Extract the (x, y) coordinate from the center of the cell holding the provided text.  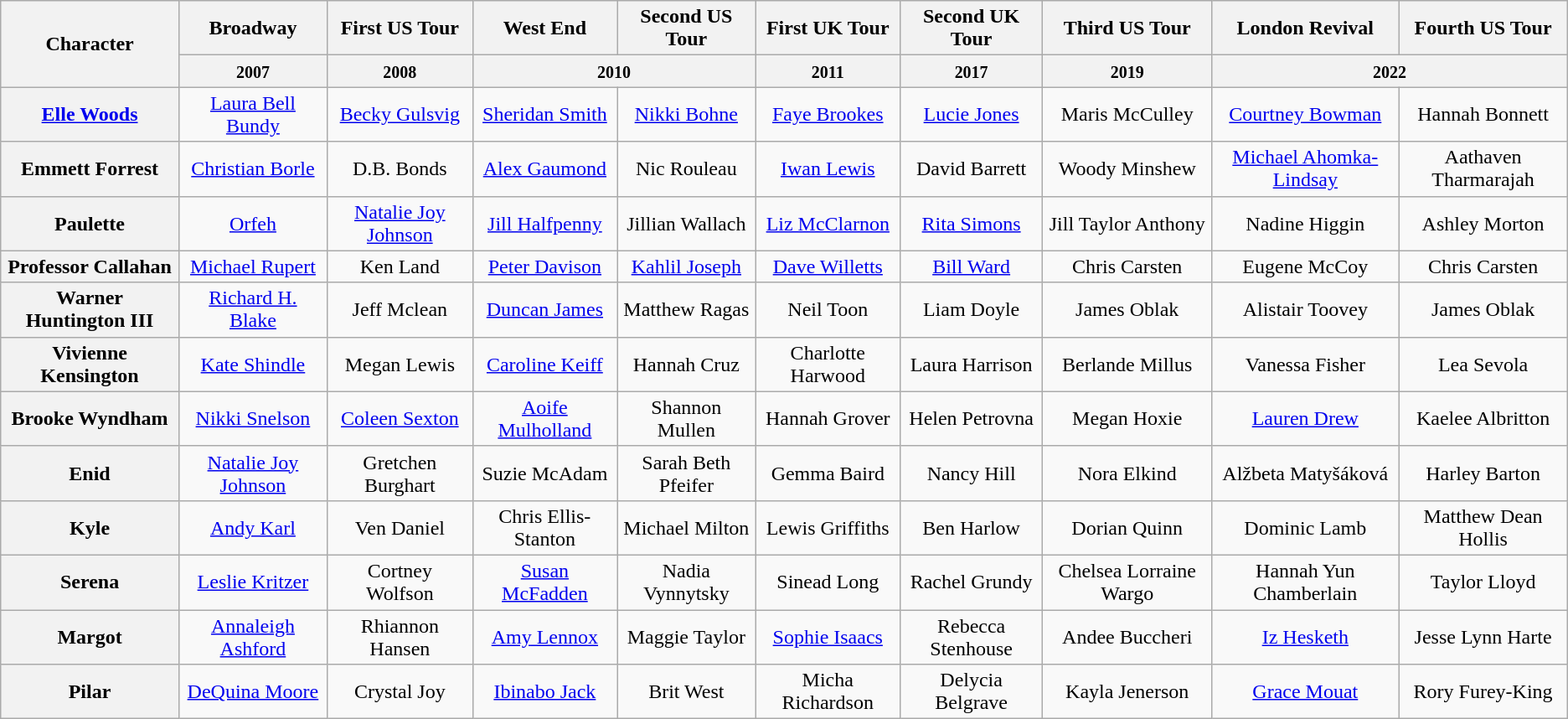
2008 (400, 71)
Kahlil Joseph (687, 266)
2007 (253, 71)
Orfeh (253, 223)
Lea Sevola (1483, 364)
Neil Toon (828, 310)
Hannah Bonnett (1483, 114)
2019 (1127, 71)
Alistair Toovey (1305, 310)
Serena (90, 582)
Ibinabo Jack (544, 692)
Delycia Belgrave (972, 692)
Chris Ellis-Stanton (544, 528)
Andy Karl (253, 528)
2022 (1390, 71)
Faye Brookes (828, 114)
Third US Tour (1127, 28)
Nic Rouleau (687, 169)
Pilar (90, 692)
David Barrett (972, 169)
Character (90, 44)
Jill Halfpenny (544, 223)
Liz McClarnon (828, 223)
Jillian Wallach (687, 223)
Sheridan Smith (544, 114)
Courtney Bowman (1305, 114)
Duncan James (544, 310)
Woody Minshew (1127, 169)
Jeff Mclean (400, 310)
First US Tour (400, 28)
Brit West (687, 692)
Liam Doyle (972, 310)
2011 (828, 71)
Vanessa Fisher (1305, 364)
Christian Borle (253, 169)
Nikki Snelson (253, 419)
Dorian Quinn (1127, 528)
D.B. Bonds (400, 169)
Maggie Taylor (687, 637)
Second UK Tour (972, 28)
Coleen Sexton (400, 419)
Fourth US Tour (1483, 28)
Rita Simons (972, 223)
Nadine Higgin (1305, 223)
Sarah Beth Pfeifer (687, 473)
Susan McFadden (544, 582)
Annaleigh Ashford (253, 637)
Hannah Yun Chamberlain (1305, 582)
Kate Shindle (253, 364)
Kyle (90, 528)
Rachel Grundy (972, 582)
Ven Daniel (400, 528)
DeQuina Moore (253, 692)
Megan Hoxie (1127, 419)
Charlotte Harwood (828, 364)
Iwan Lewis (828, 169)
Sophie Isaacs (828, 637)
Laura Bell Bundy (253, 114)
Grace Mouat (1305, 692)
Alžbeta Matyšáková (1305, 473)
Nikki Bohne (687, 114)
Berlande Millus (1127, 364)
Lucie Jones (972, 114)
Alex Gaumond (544, 169)
Enid (90, 473)
Helen Petrovna (972, 419)
Ben Harlow (972, 528)
Leslie Kritzer (253, 582)
Becky Gulsvig (400, 114)
Professor Callahan (90, 266)
Second US Tour (687, 28)
Cortney Wolfson (400, 582)
Iz Hesketh (1305, 637)
Rhiannon Hansen (400, 637)
Andee Buccheri (1127, 637)
Matthew Dean Hollis (1483, 528)
Micha Richardson (828, 692)
Hannah Cruz (687, 364)
Michael Ahomka-Lindsay (1305, 169)
London Revival (1305, 28)
2010 (614, 71)
Crystal Joy (400, 692)
Hannah Grover (828, 419)
Margot (90, 637)
Rebecca Stenhouse (972, 637)
Lewis Griffiths (828, 528)
Gretchen Burghart (400, 473)
2017 (972, 71)
Laura Harrison (972, 364)
Lauren Drew (1305, 419)
Sinead Long (828, 582)
Amy Lennox (544, 637)
Brooke Wyndham (90, 419)
Kaelee Albritton (1483, 419)
First UK Tour (828, 28)
Taylor Lloyd (1483, 582)
Bill Ward (972, 266)
Eugene McCoy (1305, 266)
Kayla Jenerson (1127, 692)
Warner Huntington III (90, 310)
Megan Lewis (400, 364)
Paulette (90, 223)
Nadia Vynnytsky (687, 582)
Suzie McAdam (544, 473)
Nora Elkind (1127, 473)
Jill Taylor Anthony (1127, 223)
Maris McCulley (1127, 114)
Aathaven Tharmarajah (1483, 169)
Richard H. Blake (253, 310)
Harley Barton (1483, 473)
Dave Willetts (828, 266)
Broadway (253, 28)
Shannon Mullen (687, 419)
Michael Milton (687, 528)
Dominic Lamb (1305, 528)
Matthew Ragas (687, 310)
Elle Woods (90, 114)
Rory Furey-King (1483, 692)
Vivienne Kensington (90, 364)
Ashley Morton (1483, 223)
Chelsea Lorraine Wargo (1127, 582)
Ken Land (400, 266)
Gemma Baird (828, 473)
Emmett Forrest (90, 169)
Jesse Lynn Harte (1483, 637)
Michael Rupert (253, 266)
West End (544, 28)
Nancy Hill (972, 473)
Aoife Mulholland (544, 419)
Peter Davison (544, 266)
Caroline Keiff (544, 364)
